Scan for the cell matching the given text and deliver its (X, Y) coordinate at center. 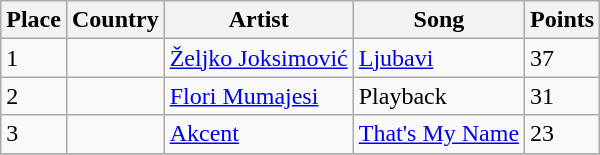
Points (562, 20)
Željko Joksimović (258, 58)
23 (562, 134)
Place (34, 20)
Flori Mumajesi (258, 96)
Artist (258, 20)
2 (34, 96)
3 (34, 134)
Ljubavi (438, 58)
Playback (438, 96)
Akcent (258, 134)
Song (438, 20)
That's My Name (438, 134)
37 (562, 58)
Country (115, 20)
1 (34, 58)
31 (562, 96)
